Extract the (X, Y) coordinate from the center of the cell holding the provided text.  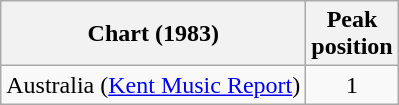
Australia (Kent Music Report) (154, 85)
Chart (1983) (154, 34)
1 (352, 85)
Peakposition (352, 34)
